Locate the cell with the specified text and output its [x, y] center coordinate. 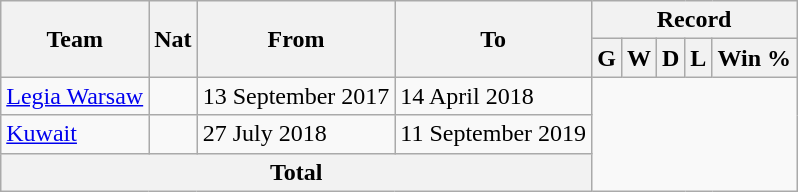
Total [296, 172]
D [670, 58]
Kuwait [75, 134]
14 April 2018 [494, 96]
Nat [173, 39]
From [296, 39]
G [607, 58]
Team [75, 39]
Win % [754, 58]
13 September 2017 [296, 96]
27 July 2018 [296, 134]
W [638, 58]
L [698, 58]
11 September 2019 [494, 134]
To [494, 39]
Record [694, 20]
Legia Warsaw [75, 96]
